Output the [x, y] coordinate of the center of the cell containing the given text.  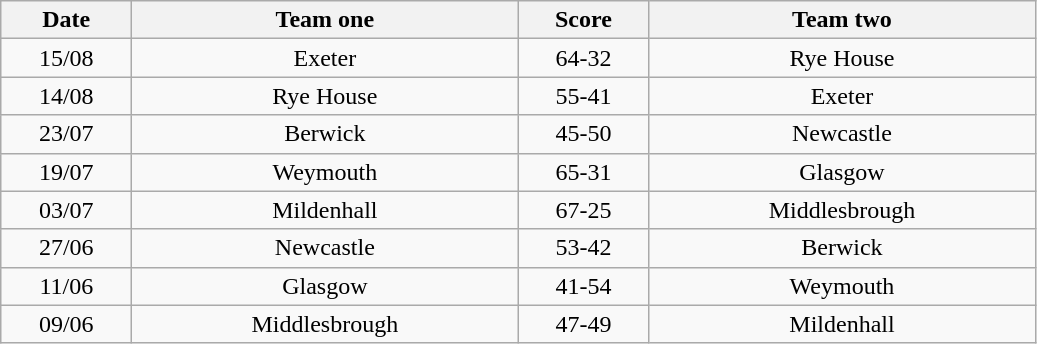
19/07 [66, 172]
14/08 [66, 96]
67-25 [584, 210]
45-50 [584, 134]
03/07 [66, 210]
55-41 [584, 96]
65-31 [584, 172]
Score [584, 20]
15/08 [66, 58]
11/06 [66, 286]
23/07 [66, 134]
Team one [325, 20]
Date [66, 20]
27/06 [66, 248]
Team two [842, 20]
41-54 [584, 286]
09/06 [66, 324]
64-32 [584, 58]
47-49 [584, 324]
53-42 [584, 248]
